From the cell containing the given text, extract its center point as [x, y] coordinate. 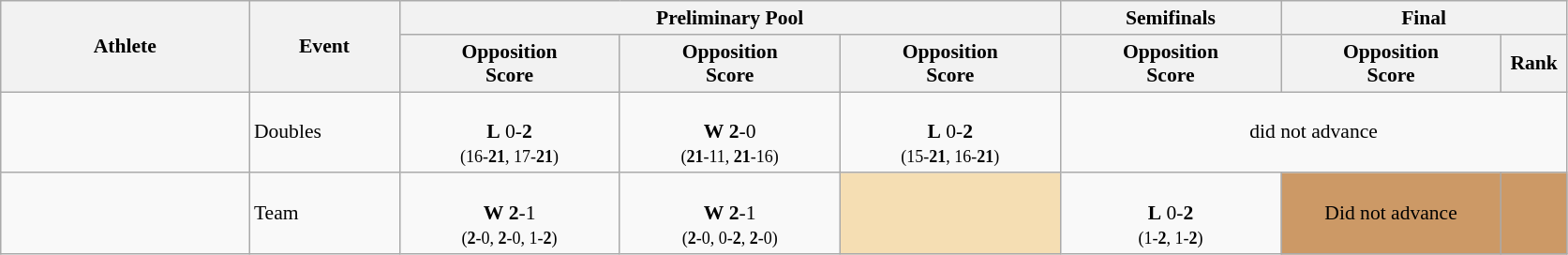
W 2-0 (21-11, 21-16) [729, 133]
L 0-2 (16-21, 17-21) [510, 133]
Did not advance [1391, 214]
W 2-1 (2-0, 2-0, 1-2) [510, 214]
L 0-2 (1-2, 1-2) [1170, 214]
Rank [1534, 64]
W 2-1 (2-0, 0-2, 2-0) [729, 214]
L 0-2 (15-21, 16-21) [950, 133]
Team [324, 214]
Final [1423, 18]
Doubles [324, 133]
Semifinals [1170, 18]
Preliminary Pool [729, 18]
Event [324, 47]
did not advance [1313, 133]
Athlete [126, 47]
